Output the [X, Y] coordinate of the center of the cell containing the given text.  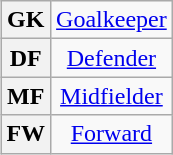
Defender [112, 58]
Forward [112, 134]
DF [26, 58]
MF [26, 96]
Midfielder [112, 96]
Goalkeeper [112, 20]
GK [26, 20]
FW [26, 134]
